Identify which cell holds the provided text, then report its (X, Y) central coordinate. 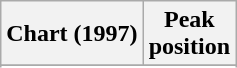
Chart (1997) (72, 34)
Peakposition (189, 34)
